Find where the given text appears and provide that cell's center as [x, y] coordinate. 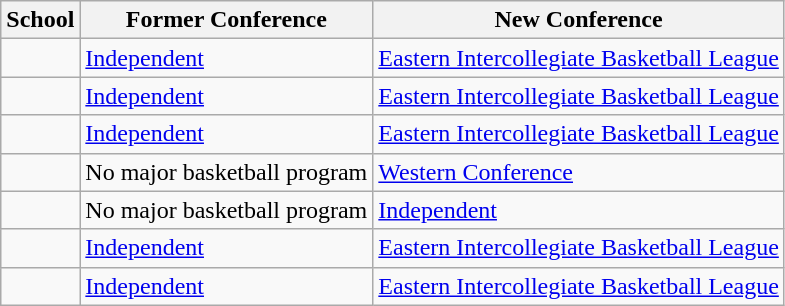
Former Conference [226, 20]
School [40, 20]
New Conference [579, 20]
Western Conference [579, 172]
